Identify which cell holds the provided text, then report its [x, y] central coordinate. 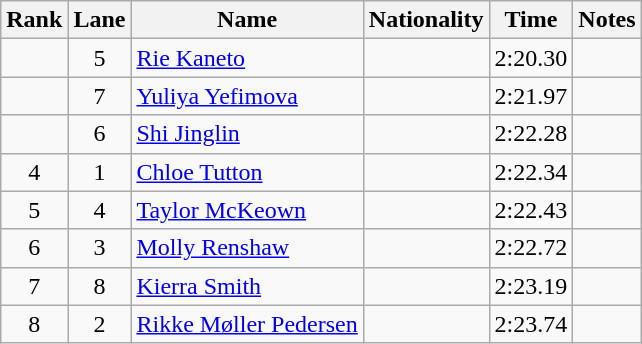
Molly Renshaw [247, 248]
2:22.34 [531, 172]
Taylor McKeown [247, 210]
Chloe Tutton [247, 172]
2:21.97 [531, 96]
Shi Jinglin [247, 134]
2:23.74 [531, 324]
Name [247, 20]
3 [100, 248]
Rie Kaneto [247, 58]
Time [531, 20]
Rikke Møller Pedersen [247, 324]
Yuliya Yefimova [247, 96]
Kierra Smith [247, 286]
2:22.43 [531, 210]
2 [100, 324]
Lane [100, 20]
Nationality [426, 20]
1 [100, 172]
Notes [607, 20]
Rank [34, 20]
2:22.28 [531, 134]
2:20.30 [531, 58]
2:23.19 [531, 286]
2:22.72 [531, 248]
